Extract the [x, y] coordinate from the center of the cell holding the provided text.  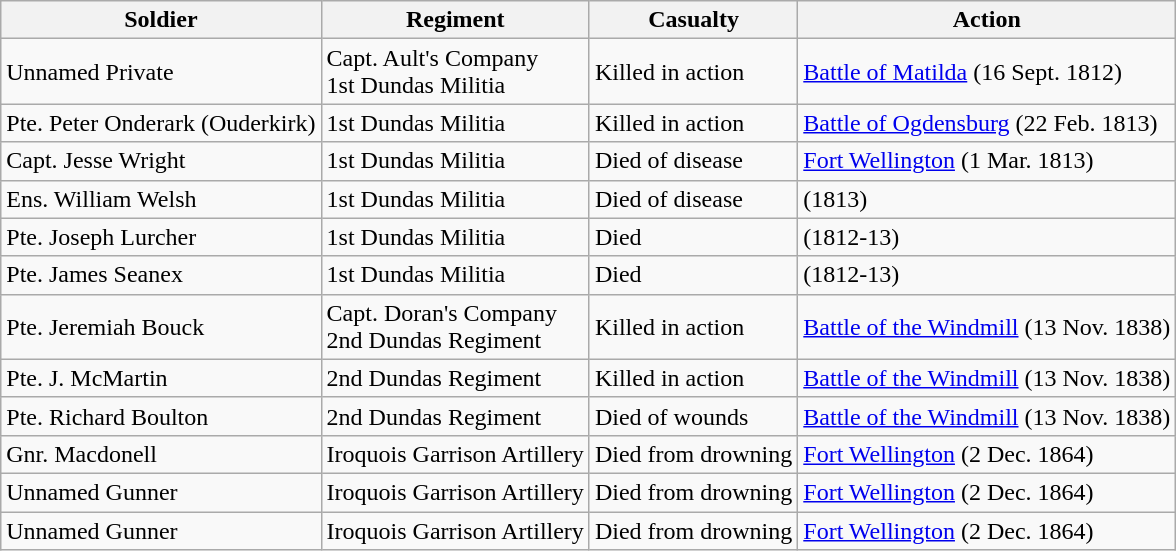
Capt. Jesse Wright [161, 161]
Pte. James Seanex [161, 275]
Casualty [693, 20]
Pte. J. McMartin [161, 378]
Battle of Matilda (16 Sept. 1812) [987, 72]
Ens. William Welsh [161, 199]
Capt. Ault's Company1st Dundas Militia [455, 72]
Regiment [455, 20]
Pte. Joseph Lurcher [161, 237]
Pte. Richard Boulton [161, 416]
Pte. Jeremiah Bouck [161, 326]
(1813) [987, 199]
Soldier [161, 20]
Pte. Peter Onderark (Ouderkirk) [161, 123]
Died of wounds [693, 416]
Fort Wellington (1 Mar. 1813) [987, 161]
Battle of Ogdensburg (22 Feb. 1813) [987, 123]
Capt. Doran's Company2nd Dundas Regiment [455, 326]
Gnr. Macdonell [161, 454]
Action [987, 20]
Unnamed Private [161, 72]
